Locate the cell with the specified text and output its [X, Y] center coordinate. 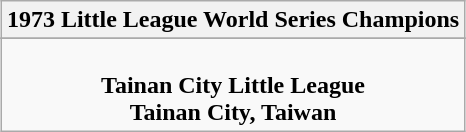
1973 Little League World Series Champions [232, 20]
Tainan City Little LeagueTainan City, Taiwan [232, 85]
